For the text-containing cell, return its midpoint in [x, y] coordinate format. 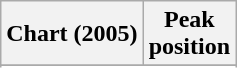
Peakposition [189, 34]
Chart (2005) [72, 34]
